For the text-containing cell, return its midpoint in (X, Y) coordinate format. 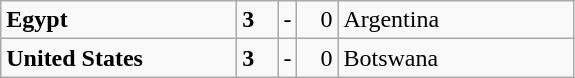
Botswana (456, 58)
Argentina (456, 20)
United States (119, 58)
Egypt (119, 20)
